Return the (X, Y) coordinate for the center point of the cell that contains the specified text.  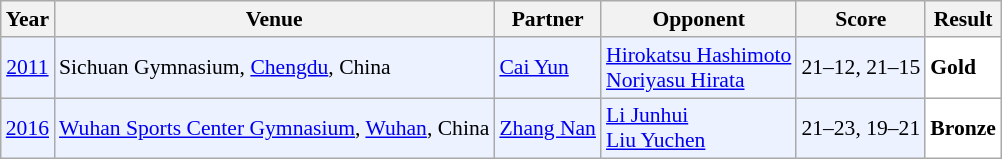
Partner (548, 19)
Wuhan Sports Center Gymnasium, Wuhan, China (274, 128)
Cai Yun (548, 68)
Score (860, 19)
21–12, 21–15 (860, 68)
Hirokatsu Hashimoto Noriyasu Hirata (698, 68)
Li Junhui Liu Yuchen (698, 128)
Venue (274, 19)
Gold (963, 68)
2011 (28, 68)
21–23, 19–21 (860, 128)
Opponent (698, 19)
Bronze (963, 128)
Result (963, 19)
Year (28, 19)
Sichuan Gymnasium, Chengdu, China (274, 68)
Zhang Nan (548, 128)
2016 (28, 128)
